Scan for the cell matching the given text and deliver its [X, Y] coordinate at center. 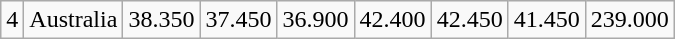
239.000 [630, 20]
42.400 [392, 20]
42.450 [470, 20]
38.350 [162, 20]
4 [12, 20]
Australia [74, 20]
37.450 [238, 20]
36.900 [316, 20]
41.450 [546, 20]
